Detect which cell encompasses the target text, then output its [x, y] center coordinate. 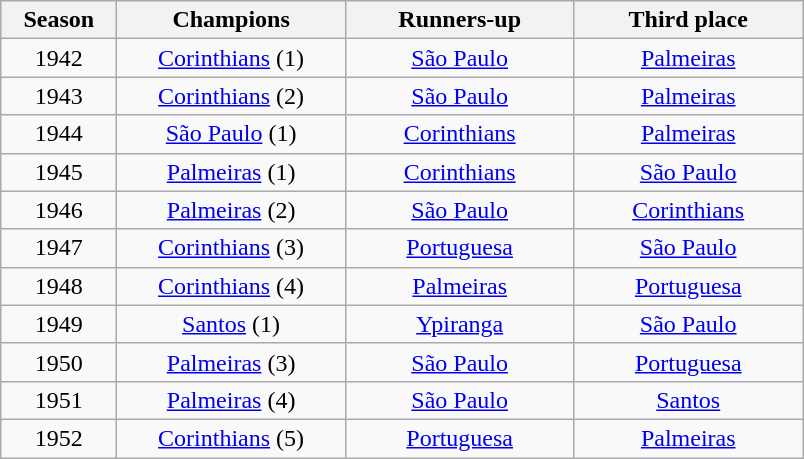
Corinthians (2) [232, 96]
Palmeiras (2) [232, 210]
1942 [59, 58]
Corinthians (3) [232, 248]
Third place [688, 20]
1945 [59, 172]
Palmeiras (3) [232, 362]
1952 [59, 438]
1943 [59, 96]
Season [59, 20]
1950 [59, 362]
1946 [59, 210]
Corinthians (4) [232, 286]
1948 [59, 286]
São Paulo (1) [232, 134]
Santos [688, 400]
1947 [59, 248]
Corinthians (1) [232, 58]
1951 [59, 400]
Santos (1) [232, 324]
Palmeiras (4) [232, 400]
Corinthians (5) [232, 438]
1944 [59, 134]
Champions [232, 20]
Runners-up [460, 20]
1949 [59, 324]
Palmeiras (1) [232, 172]
Ypiranga [460, 324]
